Output the [x, y] coordinate of the center of the cell containing the given text.  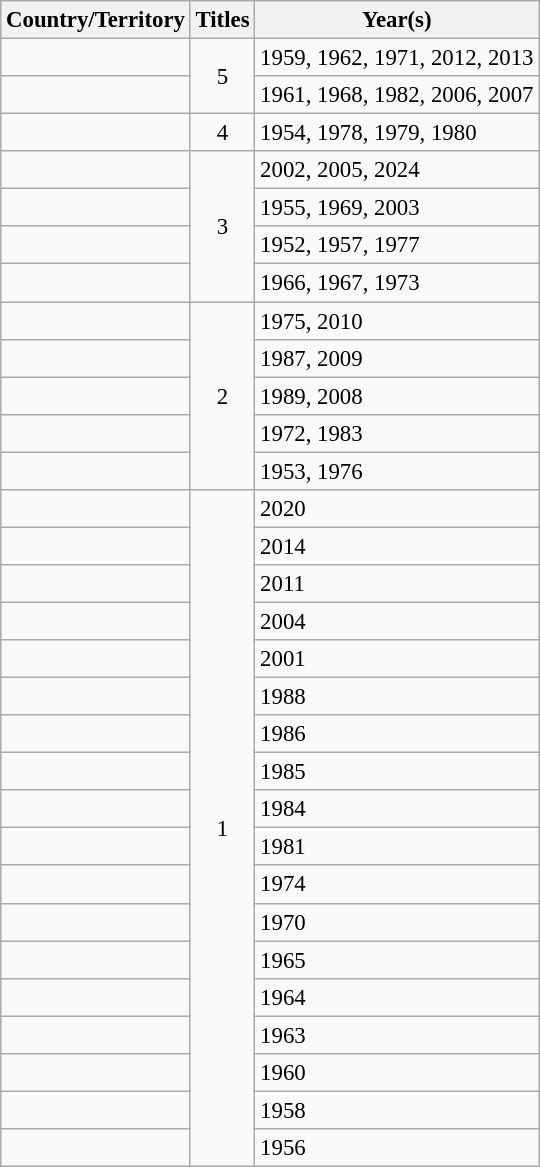
4 [222, 133]
1961, 1968, 1982, 2006, 2007 [397, 95]
5 [222, 76]
1959, 1962, 1971, 2012, 2013 [397, 58]
2002, 2005, 2024 [397, 170]
2020 [397, 509]
1981 [397, 847]
1970 [397, 922]
1972, 1983 [397, 433]
Titles [222, 20]
1966, 1967, 1973 [397, 283]
1964 [397, 997]
1974 [397, 885]
1953, 1976 [397, 471]
1956 [397, 1148]
Year(s) [397, 20]
3 [222, 226]
1975, 2010 [397, 321]
1 [222, 828]
2004 [397, 621]
Country/Territory [96, 20]
1958 [397, 1110]
1986 [397, 734]
1952, 1957, 1977 [397, 245]
1988 [397, 697]
1955, 1969, 2003 [397, 208]
1965 [397, 960]
1954, 1978, 1979, 1980 [397, 133]
2014 [397, 546]
2001 [397, 659]
1984 [397, 809]
1989, 2008 [397, 396]
1960 [397, 1073]
2011 [397, 584]
1985 [397, 772]
1987, 2009 [397, 358]
1963 [397, 1035]
2 [222, 396]
